Provide the (x, y) coordinate of the cell's center where the given text is located.  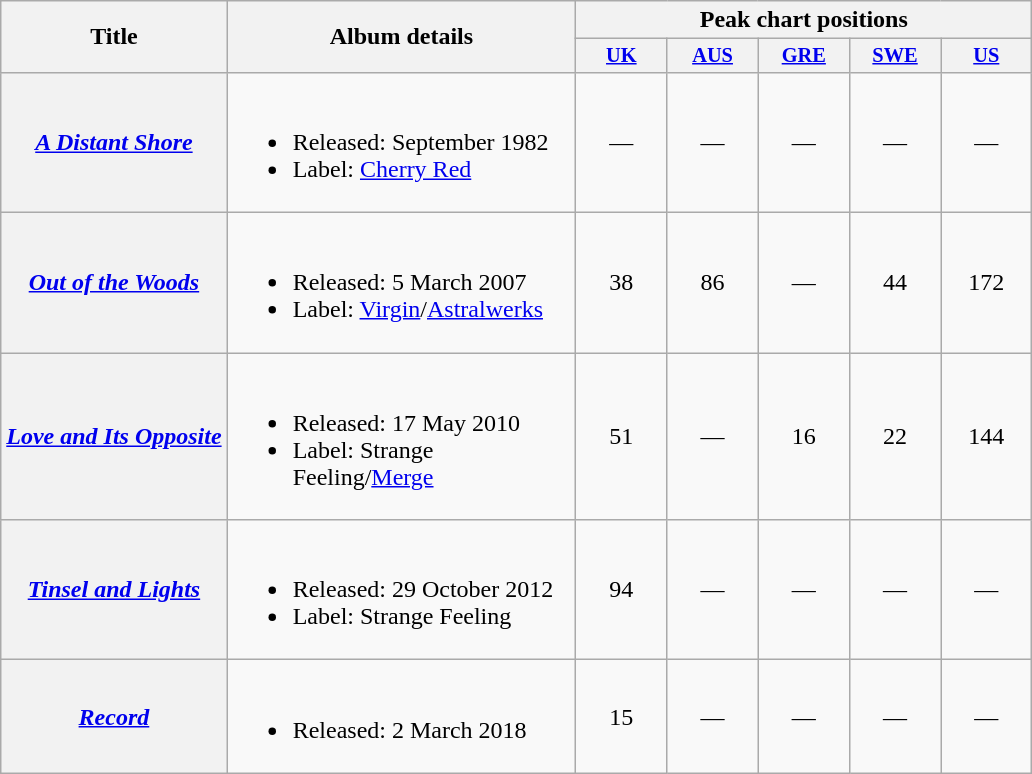
Title (114, 37)
38 (622, 283)
Out of the Woods (114, 283)
172 (986, 283)
Released: 29 October 2012Label: Strange Feeling (402, 590)
GRE (804, 56)
Album details (402, 37)
Peak chart positions (804, 20)
UK (622, 56)
US (986, 56)
Released: September 1982Label: Cherry Red (402, 142)
144 (986, 436)
Released: 17 May 2010Label: Strange Feeling/Merge (402, 436)
94 (622, 590)
44 (894, 283)
A Distant Shore (114, 142)
Record (114, 716)
16 (804, 436)
22 (894, 436)
86 (712, 283)
51 (622, 436)
AUS (712, 56)
SWE (894, 56)
Released: 5 March 2007Label: Virgin/Astralwerks (402, 283)
Tinsel and Lights (114, 590)
15 (622, 716)
Released: 2 March 2018 (402, 716)
Love and Its Opposite (114, 436)
